Detect which cell encompasses the target text, then output its (x, y) center coordinate. 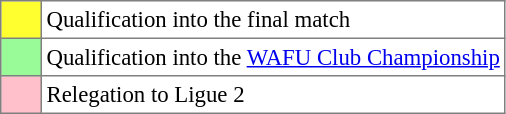
Relegation to Ligue 2 (273, 95)
Qualification into the final match (273, 20)
Qualification into the WAFU Club Championship (273, 57)
